Pinpoint the cell where the given text exists, returning its [X, Y] midpoint coordinate. 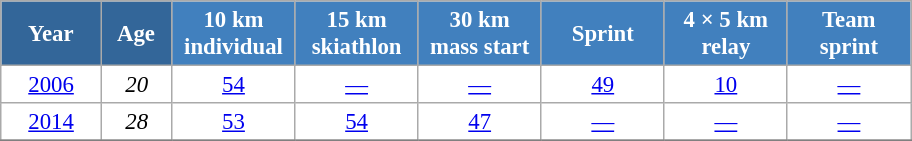
10 [726, 85]
4 × 5 km relay [726, 34]
49 [602, 85]
Age [136, 34]
2006 [52, 85]
Sprint [602, 34]
15 km skiathlon [356, 34]
2014 [52, 122]
53 [234, 122]
28 [136, 122]
20 [136, 85]
47 [480, 122]
Year [52, 34]
30 km mass start [480, 34]
Team sprint [848, 34]
10 km individual [234, 34]
